Capture the cell that displays the provided text and extract its (x, y) central coordinate. 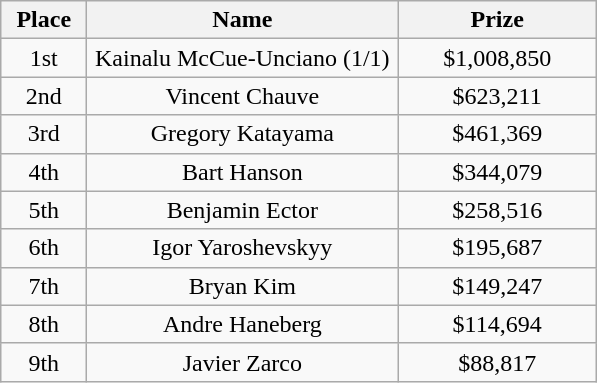
Bryan Kim (242, 286)
$195,687 (498, 248)
$623,211 (498, 96)
Bart Hanson (242, 172)
Place (44, 20)
$149,247 (498, 286)
Andre Haneberg (242, 324)
Javier Zarco (242, 362)
5th (44, 210)
Name (242, 20)
Vincent Chauve (242, 96)
$258,516 (498, 210)
3rd (44, 134)
7th (44, 286)
4th (44, 172)
1st (44, 58)
Gregory Katayama (242, 134)
$88,817 (498, 362)
$344,079 (498, 172)
2nd (44, 96)
$461,369 (498, 134)
6th (44, 248)
Kainalu McCue-Unciano (1/1) (242, 58)
Benjamin Ector (242, 210)
9th (44, 362)
$114,694 (498, 324)
$1,008,850 (498, 58)
Igor Yaroshevskyy (242, 248)
Prize (498, 20)
8th (44, 324)
